Return the [X, Y] coordinate for the center point of the cell that contains the specified text.  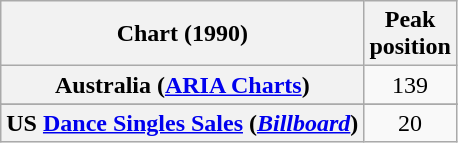
US Dance Singles Sales (Billboard) [182, 123]
20 [410, 123]
Australia (ARIA Charts) [182, 85]
Peakposition [410, 34]
139 [410, 85]
Chart (1990) [182, 34]
